Locate the cell with the specified text and output its (X, Y) center coordinate. 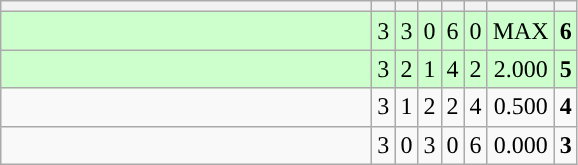
2.000 (520, 69)
MAX (520, 31)
0.500 (520, 107)
0.000 (520, 145)
5 (566, 69)
